Return [x, y] of the center of cell containing provided text 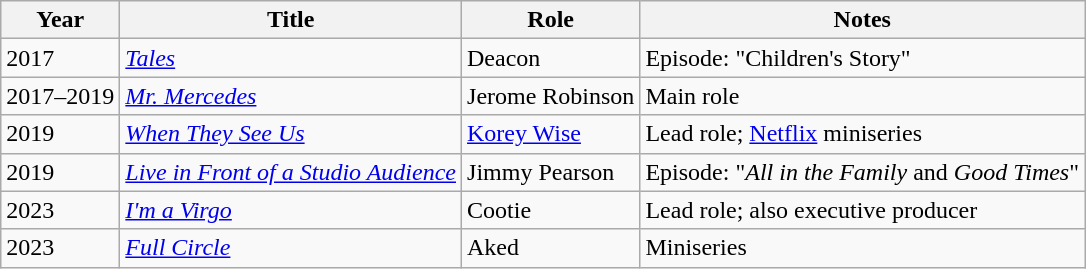
Full Circle [291, 248]
Live in Front of a Studio Audience [291, 172]
Jimmy Pearson [551, 172]
Jerome Robinson [551, 96]
Mr. Mercedes [291, 96]
Lead role; Netflix miniseries [862, 134]
Cootie [551, 210]
Title [291, 20]
Deacon [551, 58]
Episode: "Children's Story" [862, 58]
When They See Us [291, 134]
Year [60, 20]
Korey Wise [551, 134]
Miniseries [862, 248]
I'm a Virgo [291, 210]
2017–2019 [60, 96]
2017 [60, 58]
Aked [551, 248]
Lead role; also executive producer [862, 210]
Episode: "All in the Family and Good Times" [862, 172]
Role [551, 20]
Main role [862, 96]
Tales [291, 58]
Notes [862, 20]
